Detect which cell encompasses the target text, then output its [X, Y] center coordinate. 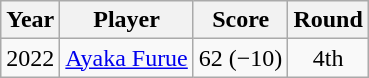
Ayaka Furue [127, 58]
Year [30, 20]
Round [328, 20]
Score [240, 20]
Player [127, 20]
2022 [30, 58]
62 (−10) [240, 58]
4th [328, 58]
